Identify which cell holds the provided text, then report its [x, y] central coordinate. 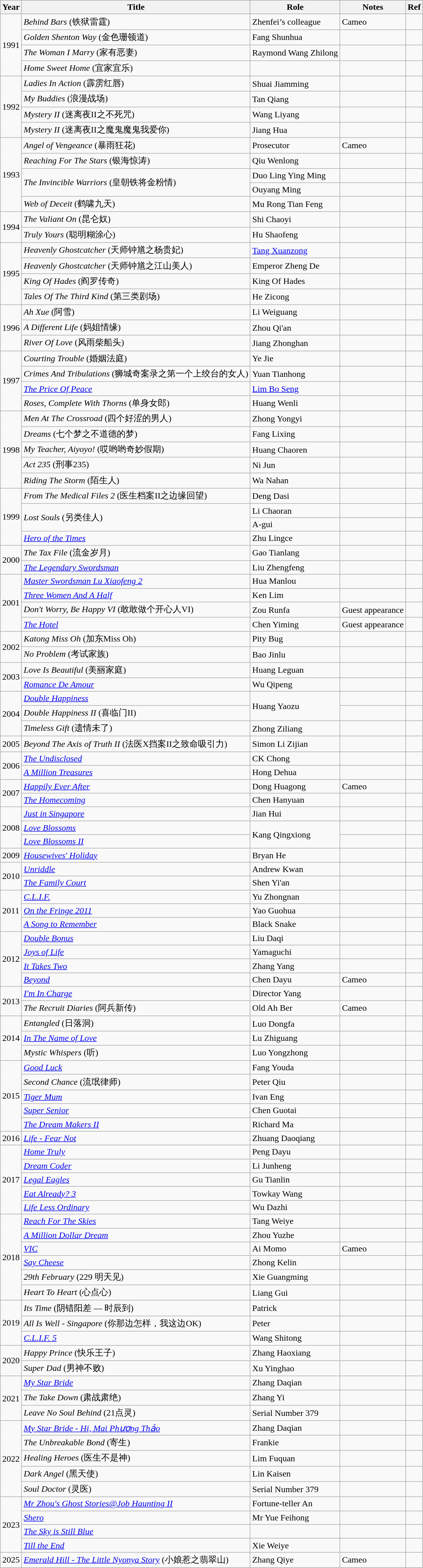
Tang Weiye [295, 1221]
Towkay Wang [295, 1193]
Dark Angel (黑天使) [136, 1474]
Master Swordsman Lu Xiaofeng 2 [136, 581]
Zhou Qi'an [295, 327]
Shero [136, 1518]
1998 [11, 449]
The Undisclosed [136, 758]
Duo Ling Ying Ming [295, 175]
1996 [11, 327]
Liu Zhengfeng [295, 567]
2020 [11, 1361]
All Is Well - Singapore (你那边怎样，我这边OK) [136, 1324]
Ken Lim [295, 595]
The Family Court [136, 883]
Chen Hanyuan [295, 800]
Katong Miss Oh (加东Miss Oh) [136, 639]
Zhu Lingce [295, 538]
He Zicong [295, 297]
Role [295, 7]
Li Junheng [295, 1166]
Beyond The Axis of Truth II (法医X挡案II之致命吸引力) [136, 744]
2025 [11, 1560]
Qiu Wenlong [295, 161]
Chen Dayu [295, 980]
Ai Momo [295, 1249]
My Star Bride [136, 1383]
A Different Life (妈姐情缘) [136, 327]
Housewives' Holiday [136, 855]
It Takes Two [136, 966]
Fang Lixing [295, 434]
Emerald Hill - The Little Nyonya Story (小娘惹之翡翠山) [136, 1560]
Frankie [295, 1443]
Mystery II (迷离夜II之魔鬼魔鬼我爱你) [136, 130]
2001 [11, 603]
Leave No Soul Behind (21点灵) [136, 1413]
Ah Xue (阿雪) [136, 312]
Zhang Haoxiang [295, 1353]
Angel of Vengeance (暴雨狂花) [136, 145]
Old Ah Ber [295, 1009]
Love Blossoms II [136, 842]
Life Less Ordinary [136, 1207]
Wang Liyang [295, 115]
Timeless Gift (遗情未了) [136, 728]
Notes [373, 7]
Courting Trouble (婚姻法庭) [136, 359]
Romance De Amour [136, 685]
Chen Yiming [295, 624]
2018 [11, 1257]
Healing Heroes (医生不是神) [136, 1458]
2010 [11, 876]
The Tax File (流金岁月) [136, 553]
On the Fringe 2011 [136, 911]
2016 [11, 1138]
Soul Doctor (灵医) [136, 1489]
Tales Of The Third Kind (第三类剧场) [136, 297]
Yuan Tianhong [295, 374]
2006 [11, 765]
Ouyang Ming [295, 189]
Luo Yongzhong [295, 1053]
Joys of Life [136, 952]
The Dream Makers II [136, 1124]
No Problem (考试家族) [136, 654]
The Sky is Still Blue [136, 1531]
Home Sweet Home (宜家宜乐) [136, 68]
Huang Yaozu [295, 706]
1992 [11, 107]
Huang Chaoren [295, 449]
2008 [11, 828]
Web of Deceit (鹤啸九天) [136, 204]
Zhuang Daoqiang [295, 1138]
Lin Kaisen [295, 1474]
King Of Hades [295, 281]
Black Snake [295, 924]
Ye Jie [295, 359]
My Star Bride - Hi, Mai Phương Thảo [136, 1428]
Director Yang [295, 993]
Hua Manlou [295, 581]
2013 [11, 1001]
Luo Dongfa [295, 1024]
The Hotel [136, 624]
Shi Chaoyi [295, 219]
Zhang Yang [295, 966]
Chen Guotai [295, 1111]
Jian Hui [295, 814]
Hong Dehua [295, 772]
2021 [11, 1398]
The Valiant On (昆仑奴) [136, 219]
Love Is Beautiful (美丽家庭) [136, 670]
Just in Singapore [136, 814]
Zhong Ziliang [295, 728]
Bryan He [295, 855]
Reach For The Skies [136, 1221]
2004 [11, 714]
Gao Tianlang [295, 553]
Zhong Kelin [295, 1263]
From The Medical Files 2 (医生档案II之边缘回望) [136, 496]
Jiang Hua [295, 130]
Xie Guangming [295, 1277]
Super Senior [136, 1111]
Unriddle [136, 869]
Li Chaoran [295, 510]
Kang Qingxiong [295, 835]
Wu Qipeng [295, 685]
Dream Coder [136, 1166]
River Of Love (风雨柴船头) [136, 343]
The Take Down (肃战肃绝) [136, 1398]
2014 [11, 1038]
Year [11, 7]
Fang Shunhua [295, 37]
Shen Yi'an [295, 883]
Super Dad (男神不败) [136, 1369]
Title [136, 7]
Crimes And Tribulations (狮城奇案录之第一个上绞台的女人) [136, 374]
Life - Fear Not [136, 1138]
Jiang Zhonghan [295, 343]
Emperor Zheng De [295, 266]
Beyond [136, 980]
1995 [11, 273]
Riding The Storm (陌生人) [136, 481]
Dreams (七个梦之不道德的梦) [136, 434]
A Song to Remember [136, 924]
Double Happiness [136, 699]
Shuai Jiamming [295, 84]
CK Chong [295, 758]
Zhang Yi [295, 1398]
Gu Tianlin [295, 1180]
Reaching For The Stars (银海惊涛) [136, 161]
Heavenly Ghostcatcher (天师钟馗之杨贵妃) [136, 251]
Lim Fuquan [295, 1458]
2007 [11, 793]
Patrick [295, 1308]
Liu Daqi [295, 938]
2002 [11, 647]
Home Truly [136, 1152]
Golden Shenton Way (金色珊顿道) [136, 37]
Peter [295, 1324]
Zhenfei’s colleague [295, 22]
Double Happiness II (喜临门II) [136, 713]
The Price Of Peace [136, 388]
2019 [11, 1323]
Huang Leguan [295, 670]
Huang Wenli [295, 403]
Ivan Eng [295, 1097]
Yao Guohua [295, 911]
Tang Xuanzong [295, 251]
Behind Bars (铁狱雷霆) [136, 22]
Three Women And A Half [136, 595]
2000 [11, 560]
The Homecoming [136, 800]
Liang Gui [295, 1292]
A Million Dollar Dream [136, 1235]
Its Time (阴错阳差 — 时辰到) [136, 1308]
The Unbreakable Bond (寄生) [136, 1443]
A Million Treasures [136, 772]
Tan Qiang [295, 99]
A-gui [295, 524]
Peng Dayu [295, 1152]
Entangled (日落洞) [136, 1024]
Wu Dazhi [295, 1207]
Mu Rong Tian Feng [295, 204]
2015 [11, 1096]
Lu Zhiguang [295, 1038]
Xu Yinghao [295, 1369]
C.L.I.F. 5 [136, 1338]
Deng Dasi [295, 496]
Wang Shitong [295, 1338]
Xie Weiye [295, 1545]
Mystery II (迷离夜II之不死咒) [136, 115]
2023 [11, 1524]
Love Blossoms [136, 828]
Till the End [136, 1545]
Say Cheese [136, 1263]
I'm In Charge [136, 993]
Happy Prince (快乐王子) [136, 1353]
Wa Nahan [295, 481]
Second Chance (流氓律师) [136, 1082]
Yu Zhongnan [295, 897]
The Recruit Diaries (阿兵新传) [136, 1009]
Fang Youda [295, 1067]
1999 [11, 517]
Truly Yours (聪明糊涂心) [136, 235]
Bao Jinlu [295, 654]
1997 [11, 381]
Act 235 (刑事235) [136, 465]
Happily Ever After [136, 786]
Men At The Crossroad (四个好涩的男人) [136, 419]
Dong Huagong [295, 786]
My Teacher, Aiyoyo! (哎哟哟奇妙假期) [136, 449]
2022 [11, 1459]
2012 [11, 959]
Zhang Qiye [295, 1560]
My Buddies (浪漫战场) [136, 99]
In The Name of Love [136, 1038]
Roses, Complete With Thorns (单身女郎) [136, 403]
Tiger Mum [136, 1097]
Ni Jun [295, 465]
2009 [11, 855]
Lim Bo Seng [295, 388]
2011 [11, 911]
Richard Ma [295, 1124]
Ref [414, 7]
Don't Worry, Be Happy VI (敢敢做个开心人VI) [136, 610]
Heavenly Ghostcatcher (天师钟馗之江山美人) [136, 266]
Lost Souls (另类佳人) [136, 517]
Heart To Heart (心点心) [136, 1292]
VIC [136, 1249]
2003 [11, 677]
Good Luck [136, 1067]
Legal Eagles [136, 1180]
King Of Hades (阎罗传奇) [136, 281]
Mr Yue Feihong [295, 1518]
The Legendary Swordsman [136, 567]
Pity Bug [295, 639]
1994 [11, 227]
Yamaguchi [295, 952]
Zhou Yuzhe [295, 1235]
Eat Already? 3 [136, 1193]
1991 [11, 45]
Raymond Wang Zhilong [295, 53]
Hero of the Times [136, 538]
Mystic Whispers (听) [136, 1053]
Zhong Yongyi [295, 419]
Li Weiguang [295, 312]
Simon Li Zijian [295, 744]
The Invincible Warriors (皇朝铁将金粉情) [136, 182]
1993 [11, 175]
Peter Qiu [295, 1082]
Mr Zhou's Ghost Stories@Job Haunting II [136, 1504]
Prosecutor [295, 145]
2005 [11, 744]
The Woman I Marry (家有恶妻) [136, 53]
2017 [11, 1180]
Andrew Kwan [295, 869]
Hu Shaofeng [295, 235]
C.L.I.F. [136, 897]
Ladies In Action (霹雳红唇) [136, 84]
29th February (229 明天见) [136, 1277]
Zou Runfa [295, 610]
Fortune-teller An [295, 1504]
Double Bonus [136, 938]
